Determine the (x, y) coordinate at the center of the cell enclosing the given text.  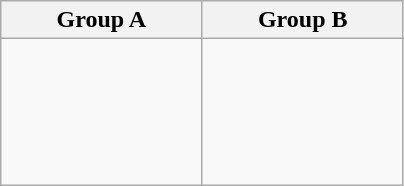
Group A (102, 20)
Group B (302, 20)
